Search for the cell housing the specified text and yield its (x, y) center coordinate. 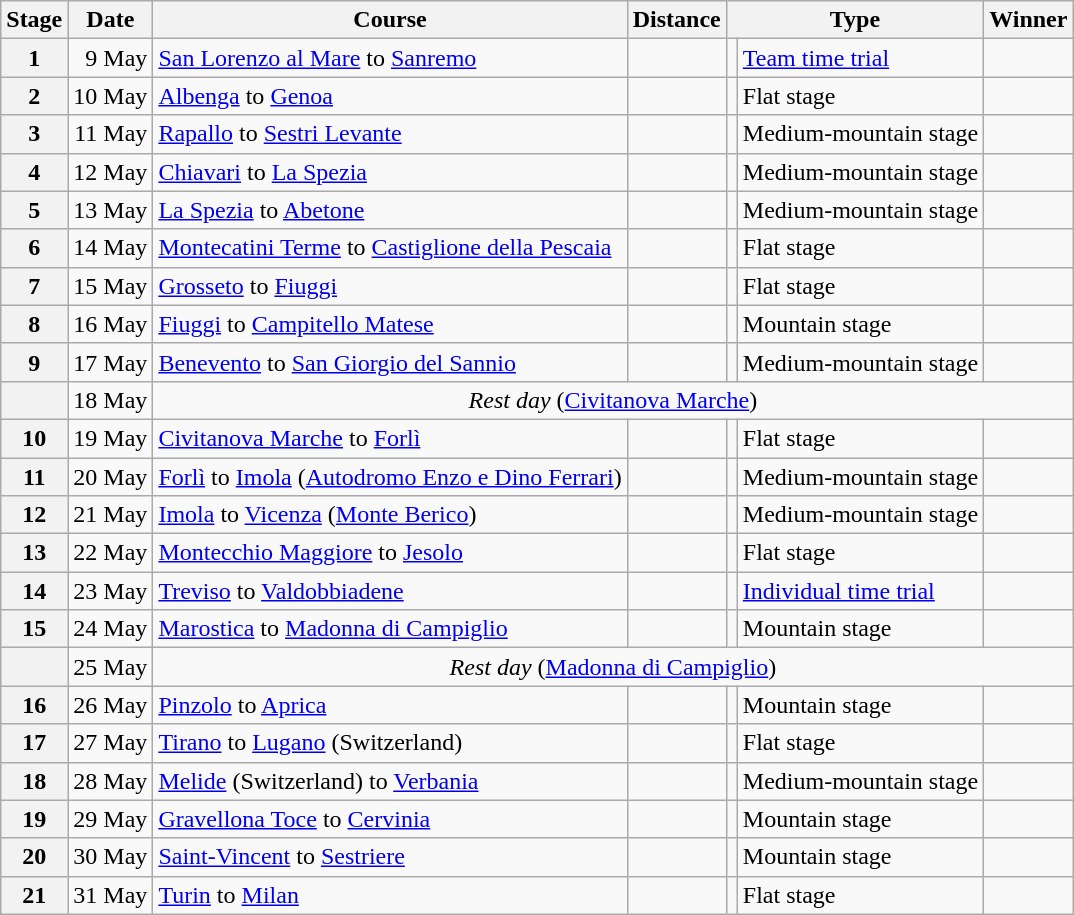
Rest day (Madonna di Campiglio) (613, 667)
8 (34, 324)
Melide (Switzerland) to Verbania (390, 781)
4 (34, 172)
Gravellona Toce to Cervinia (390, 819)
Treviso to Valdobbiadene (390, 591)
21 May (110, 515)
25 May (110, 667)
18 (34, 781)
30 May (110, 857)
Albenga to Genoa (390, 96)
Team time trial (860, 58)
Winner (1028, 20)
14 May (110, 248)
10 (34, 438)
Saint-Vincent to Sestriere (390, 857)
21 (34, 895)
Tirano to Lugano (Switzerland) (390, 743)
19 (34, 819)
9 (34, 362)
Marostica to Madonna di Campiglio (390, 629)
28 May (110, 781)
12 (34, 515)
11 May (110, 134)
19 May (110, 438)
11 (34, 477)
Imola to Vicenza (Monte Berico) (390, 515)
1 (34, 58)
Rapallo to Sestri Levante (390, 134)
15 May (110, 286)
15 (34, 629)
17 (34, 743)
20 May (110, 477)
24 May (110, 629)
Type (854, 20)
10 May (110, 96)
9 May (110, 58)
31 May (110, 895)
Fiuggi to Campitello Matese (390, 324)
Pinzolo to Aprica (390, 705)
5 (34, 210)
Grosseto to Fiuggi (390, 286)
16 May (110, 324)
26 May (110, 705)
Civitanova Marche to Forlì (390, 438)
3 (34, 134)
20 (34, 857)
22 May (110, 553)
12 May (110, 172)
Montecatini Terme to Castiglione della Pescaia (390, 248)
16 (34, 705)
La Spezia to Abetone (390, 210)
2 (34, 96)
Turin to Milan (390, 895)
Stage (34, 20)
27 May (110, 743)
18 May (110, 400)
17 May (110, 362)
6 (34, 248)
Individual time trial (860, 591)
Forlì to Imola (Autodromo Enzo e Dino Ferrari) (390, 477)
San Lorenzo al Mare to Sanremo (390, 58)
Course (390, 20)
13 (34, 553)
Rest day (Civitanova Marche) (613, 400)
Montecchio Maggiore to Jesolo (390, 553)
23 May (110, 591)
Benevento to San Giorgio del Sannio (390, 362)
Distance (676, 20)
Date (110, 20)
Chiavari to La Spezia (390, 172)
14 (34, 591)
7 (34, 286)
13 May (110, 210)
29 May (110, 819)
